Search for the cell housing the specified text and yield its (x, y) center coordinate. 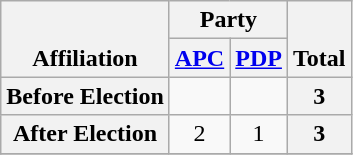
1 (259, 134)
PDP (259, 58)
2 (199, 134)
Before Election (86, 96)
Total (319, 39)
After Election (86, 134)
APC (199, 58)
Party (228, 20)
Affiliation (86, 39)
